Capture the cell that displays the provided text and extract its [x, y] central coordinate. 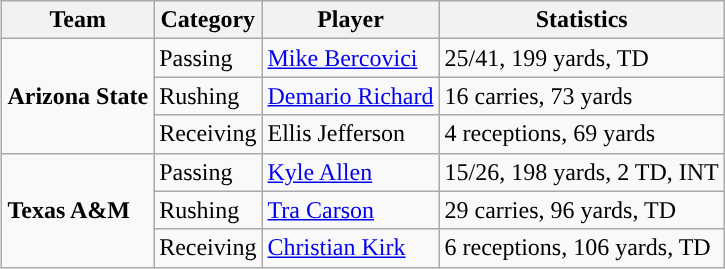
Kyle Allen [350, 172]
29 carries, 96 yards, TD [582, 210]
6 receptions, 106 yards, TD [582, 248]
Ellis Jefferson [350, 134]
Player [350, 20]
Team [78, 20]
Statistics [582, 20]
4 receptions, 69 yards [582, 134]
25/41, 199 yards, TD [582, 58]
Arizona State [78, 96]
Christian Kirk [350, 248]
Texas A&M [78, 210]
Tra Carson [350, 210]
Category [208, 20]
Demario Richard [350, 96]
15/26, 198 yards, 2 TD, INT [582, 172]
Mike Bercovici [350, 58]
16 carries, 73 yards [582, 96]
